Pinpoint the cell where the given text exists, returning its [X, Y] midpoint coordinate. 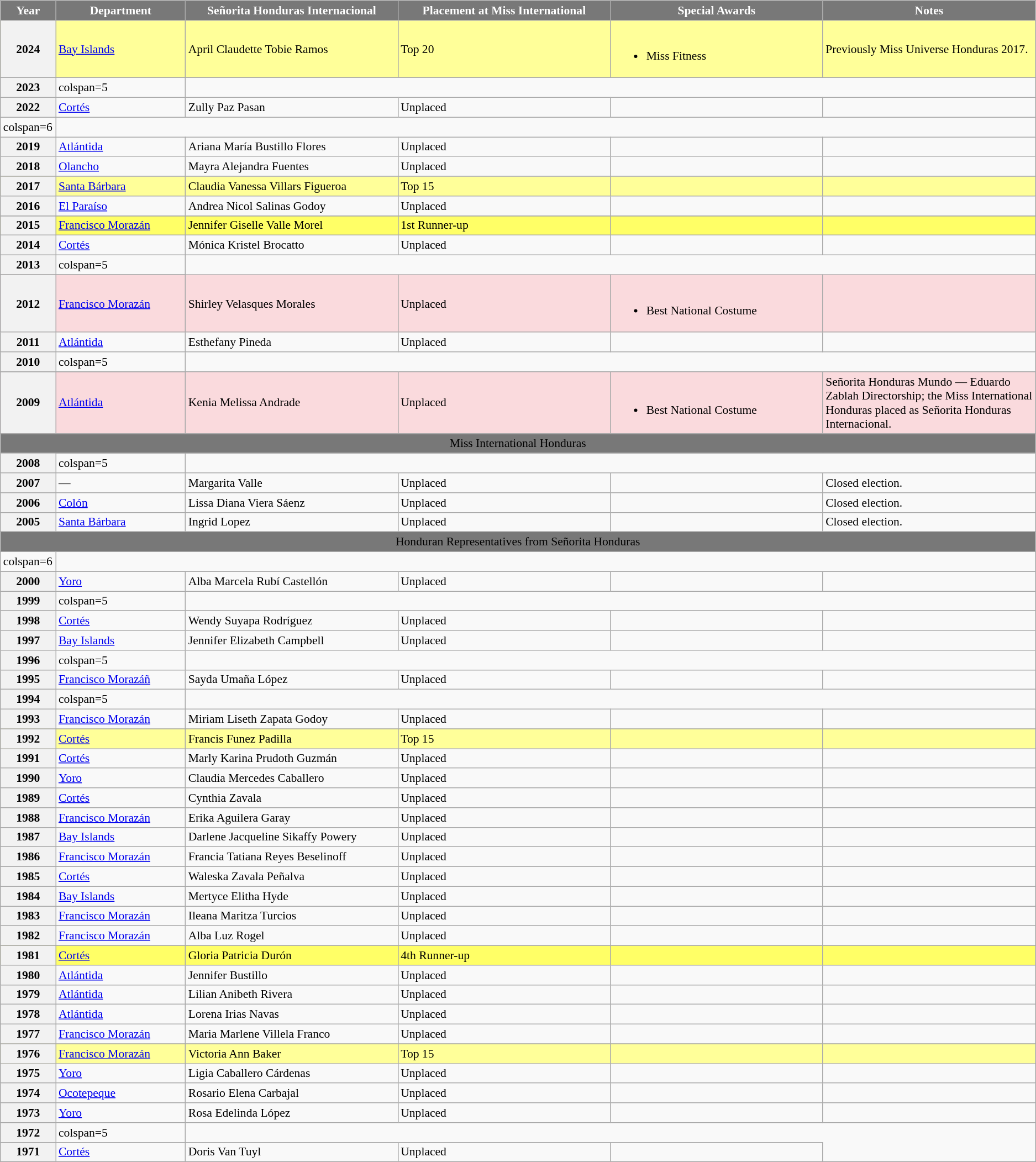
2011 [28, 343]
Miss International Honduras [518, 444]
2015 [28, 225]
1995 [28, 680]
2014 [28, 245]
Señorita Honduras Internacional [292, 10]
Francis Funez Padilla [292, 739]
1990 [28, 779]
1985 [28, 877]
1999 [28, 601]
Lorena Irias Navas [292, 1014]
1996 [28, 660]
Year [28, 10]
1973 [28, 1113]
Honduran Representatives from Señorita Honduras [518, 542]
1987 [28, 837]
Mónica Kristel Brocatto [292, 245]
1986 [28, 857]
Special Awards [717, 10]
Rosario Elena Carbajal [292, 1093]
2024 [28, 49]
Shirley Velasques Morales [292, 303]
Placement at Miss International [504, 10]
Ingrid Lopez [292, 522]
Francisco Morazáñ [120, 680]
Mayra Alejandra Fuentes [292, 167]
Mertyce Elitha Hyde [292, 896]
1988 [28, 818]
1971 [28, 1152]
1981 [28, 955]
Alba Marcela Rubí Castellón [292, 581]
Francia Tatiana Reyes Beselinoff [292, 857]
1978 [28, 1014]
2023 [28, 88]
1992 [28, 739]
Lilian Anibeth Rivera [292, 995]
Previously Miss Universe Honduras 2017. [929, 49]
2008 [28, 464]
2017 [28, 186]
1980 [28, 975]
Ligia Caballero Cárdenas [292, 1074]
Jennifer Bustillo [292, 975]
2009 [28, 403]
Ariana María Bustillo Flores [292, 147]
1972 [28, 1133]
Waleska Zavala Peñalva [292, 877]
Miriam Liseth Zapata Godoy [292, 719]
2012 [28, 303]
4th Runner-up [504, 955]
2016 [28, 206]
1976 [28, 1054]
2000 [28, 581]
1982 [28, 936]
Zully Paz Pasan [292, 108]
Gloria Patricia Durón [292, 955]
1997 [28, 640]
1979 [28, 995]
1991 [28, 759]
2005 [28, 522]
2013 [28, 265]
Wendy Suyapa Rodríguez [292, 621]
1977 [28, 1034]
El Paraíso [120, 206]
1983 [28, 916]
Victoria Ann Baker [292, 1054]
Claudia Mercedes Caballero [292, 779]
Ocotepeque [120, 1093]
Sayda Umaña López [292, 680]
Notes [929, 10]
1975 [28, 1074]
Ileana Maritza Turcios [292, 916]
April Claudette Tobie Ramos [292, 49]
Alba Luz Rogel [292, 936]
Esthefany Pineda [292, 343]
— [120, 483]
Kenia Melissa Andrade [292, 403]
Jennifer Giselle Valle Morel [292, 225]
Department [120, 10]
Colón [120, 503]
Maria Marlene Villela Franco [292, 1034]
Top 20 [504, 49]
Señorita Honduras Mundo — Eduardo Zablah Directorship; the Miss International Honduras placed as Señorita Honduras Internacional. [929, 403]
Miss Fitness [717, 49]
1993 [28, 719]
Marly Karina Prudoth Guzmán [292, 759]
2006 [28, 503]
2018 [28, 167]
1984 [28, 896]
Cynthia Zavala [292, 798]
1994 [28, 700]
Andrea Nicol Salinas Godoy [292, 206]
Margarita Valle [292, 483]
Doris Van Tuyl [292, 1152]
1st Runner-up [504, 225]
2010 [28, 362]
Lissa Diana Viera Sáenz [292, 503]
Claudia Vanessa Villars Figueroa [292, 186]
1998 [28, 621]
Jennifer Elizabeth Campbell [292, 640]
1974 [28, 1093]
2019 [28, 147]
Erika Aguilera Garay [292, 818]
1989 [28, 798]
Darlene Jacqueline Sikaffy Powery [292, 837]
2007 [28, 483]
Olancho [120, 167]
Rosa Edelinda López [292, 1113]
2022 [28, 108]
